Identify which cell holds the provided text, then report its (X, Y) central coordinate. 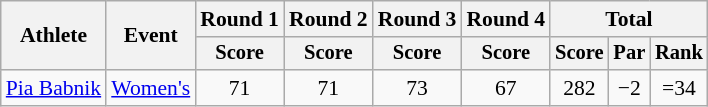
Par (630, 54)
Round 4 (506, 19)
Round 1 (240, 19)
Round 3 (418, 19)
Pia Babnik (54, 88)
73 (418, 88)
Event (150, 36)
Women's (150, 88)
282 (579, 88)
=34 (679, 88)
67 (506, 88)
Athlete (54, 36)
Round 2 (328, 19)
−2 (630, 88)
Rank (679, 54)
Total (629, 19)
